For the text-containing cell, return its midpoint in [X, Y] coordinate format. 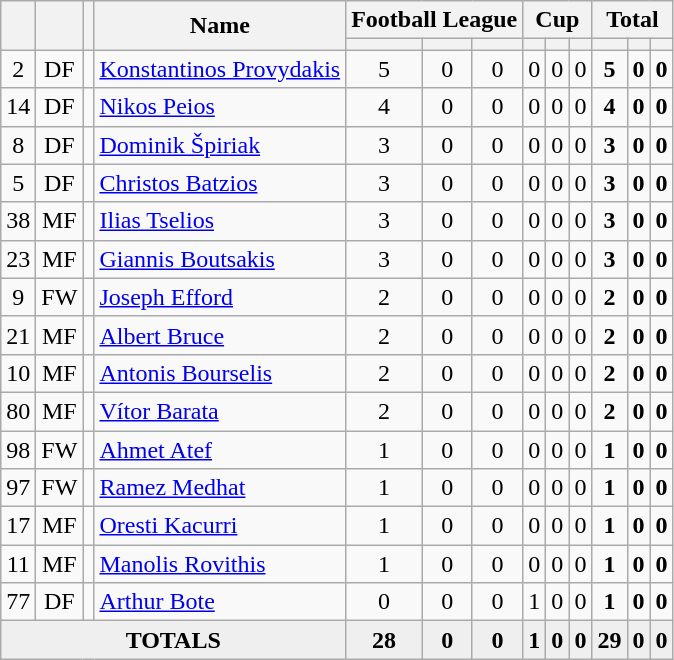
Nikos Peios [220, 107]
Vítor Barata [220, 411]
10 [18, 373]
17 [18, 526]
Arthur Bote [220, 602]
Joseph Efford [220, 297]
8 [18, 145]
98 [18, 449]
21 [18, 335]
97 [18, 488]
Cup [558, 20]
Ahmet Atef [220, 449]
Konstantinos Provydakis [220, 69]
Ramez Medhat [220, 488]
77 [18, 602]
Football League [434, 20]
38 [18, 221]
14 [18, 107]
80 [18, 411]
11 [18, 564]
28 [384, 640]
Christos Batzios [220, 183]
Name [220, 26]
Giannis Boutsakis [220, 259]
Oresti Kacurri [220, 526]
Ilias Tselios [220, 221]
Antonis Bourselis [220, 373]
Total [632, 20]
29 [610, 640]
23 [18, 259]
TOTALS [174, 640]
Dominik Špiriak [220, 145]
Manolis Rovithis [220, 564]
Albert Bruce [220, 335]
9 [18, 297]
